Provide the [X, Y] coordinate of the cell's center where the given text is located.  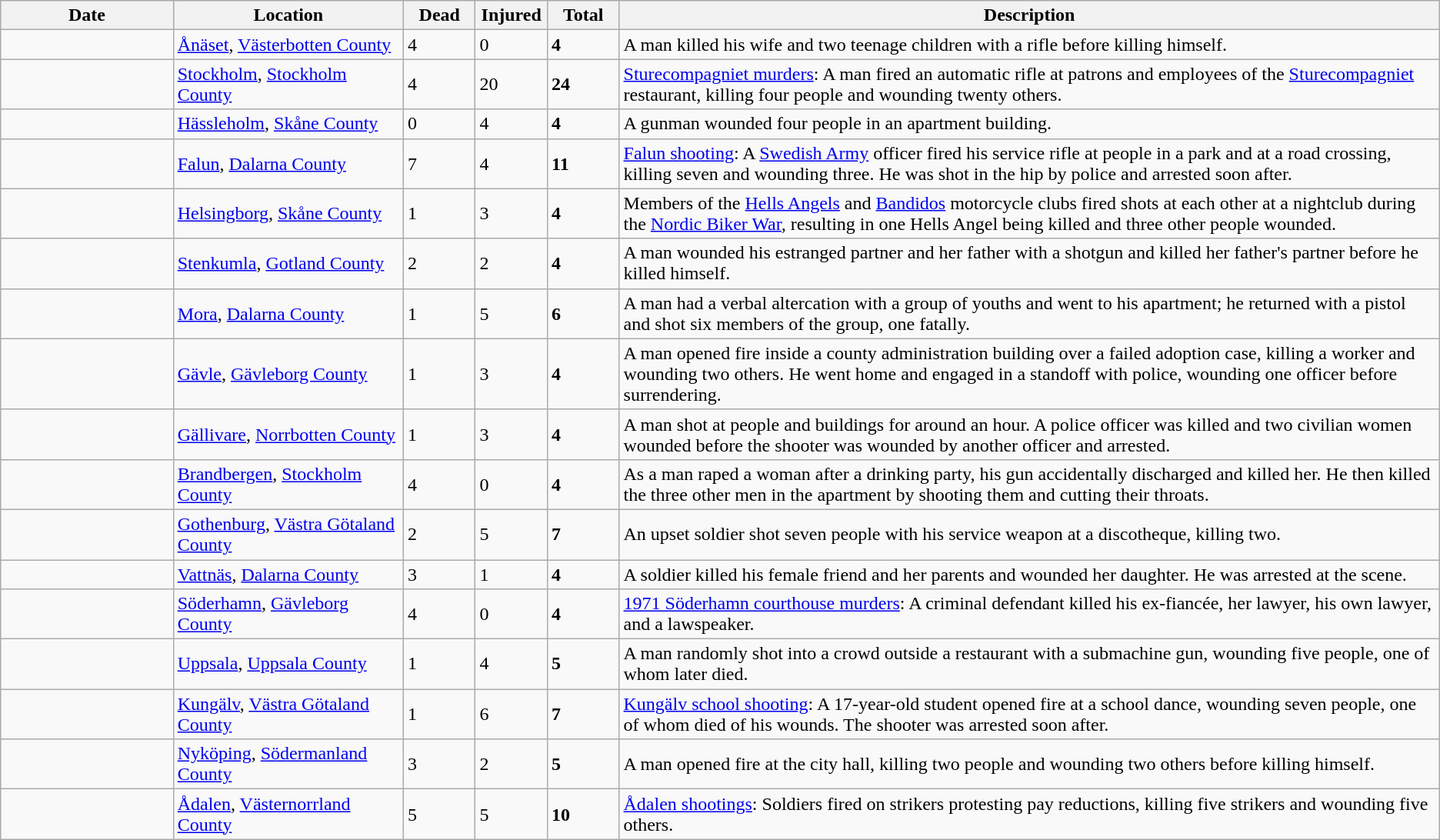
24 [583, 85]
Gällivare, Norrbotten County [288, 434]
Date [87, 15]
A gunman wounded four people in an apartment building. [1029, 124]
A man randomly shot into a crowd outside a restaurant with a submachine gun, wounding five people, one of whom later died. [1029, 665]
10 [583, 814]
A man opened fire at the city hall, killing two people and wounding two others before killing himself. [1029, 765]
Ådalen shootings: Soldiers fired on strikers protesting pay reductions, killing five strikers and wounding five others. [1029, 814]
Brandbergen, Stockholm County [288, 485]
Uppsala, Uppsala County [288, 665]
Söderhamn, Gävleborg County [288, 614]
Gothenburg, Västra Götaland County [288, 534]
A soldier killed his female friend and her parents and wounded her daughter. He was arrested at the scene. [1029, 575]
Vattnäs, Dalarna County [288, 575]
Helsingborg, Skåne County [288, 214]
Nyköping, Södermanland County [288, 765]
A man killed his wife and two teenage children with a rifle before killing himself. [1029, 45]
Location [288, 15]
Ånäset, Västerbotten County [288, 45]
Kungälv, Västra Götaland County [288, 714]
Description [1029, 15]
Mora, Dalarna County [288, 314]
Stockholm, Stockholm County [288, 85]
An upset soldier shot seven people with his service weapon at a discotheque, killing two. [1029, 534]
A man wounded his estranged partner and her father with a shotgun and killed her father's partner before he killed himself. [1029, 263]
Injured [512, 15]
Total [583, 15]
20 [512, 85]
Hässleholm, Skåne County [288, 124]
Gävle, Gävleborg County [288, 374]
Ådalen, Västernorrland County [288, 814]
Dead [439, 15]
11 [583, 163]
Falun, Dalarna County [288, 163]
1971 Söderhamn courthouse murders: A criminal defendant killed his ex-fiancée, her lawyer, his own lawyer, and a lawspeaker. [1029, 614]
Stenkumla, Gotland County [288, 263]
